Provide the [X, Y] coordinate of the cell's center where the given text is located.  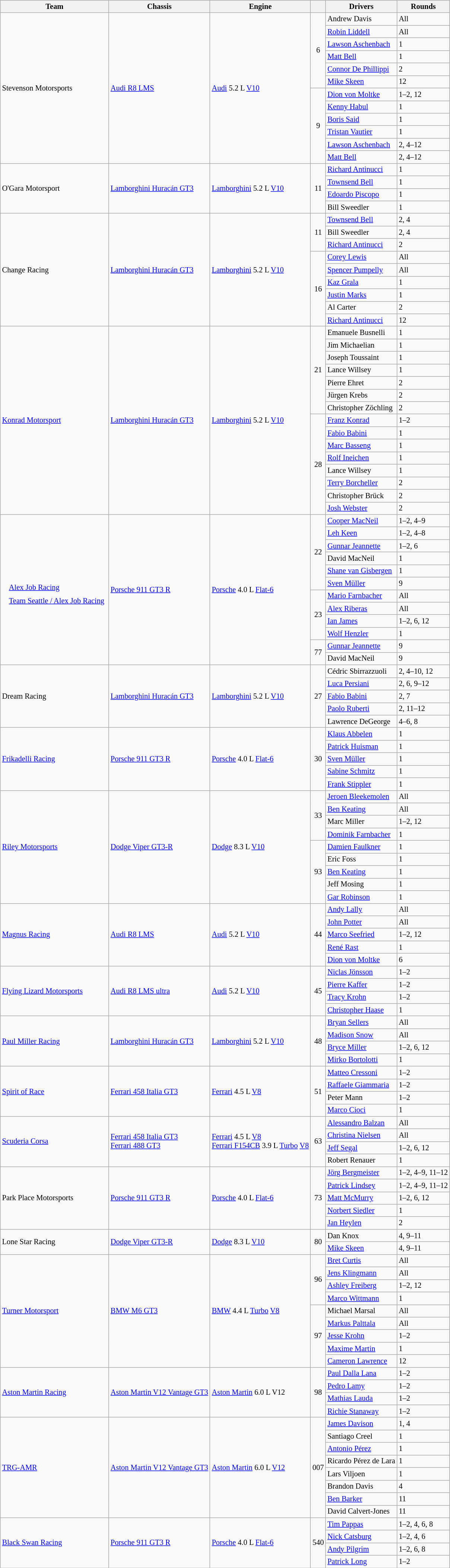
Marc Basseng [361, 445]
Alex Job Racing Team Seattle / Alex Job Racing [54, 589]
Edoardo Piscopo [361, 195]
51 [318, 1091]
Alessandro Balzan [361, 1123]
007 [318, 1467]
Change Racing [54, 270]
1, 4 [423, 1424]
80 [318, 1242]
77 [318, 652]
Robert Renauer [361, 1160]
Jesse Krohn [361, 1336]
Damien Faulkner [361, 847]
Kenny Habul [361, 107]
Dream Racing [54, 696]
Sabine Schmitz [361, 771]
Marco Wittmann [361, 1298]
Lawrence DeGeorge [361, 721]
Tristan Vautier [361, 132]
Christopher Zöchling [361, 408]
Jeroen Bleekemolen [361, 797]
Patrick Long [361, 1562]
33 [318, 815]
Marc Miller [361, 822]
Alex Job Racing [57, 588]
45 [318, 991]
Flying Lizard Motorsports [54, 991]
22 [318, 552]
Paul Miller Racing [54, 1041]
Jens Klingmann [361, 1273]
Robin Liddell [361, 32]
Team Seattle / Alex Job Racing [57, 601]
Andy Pilgrim [361, 1549]
Boris Said [361, 119]
Christina Nielsen [361, 1135]
Patrick Lindsey [361, 1185]
Cooper MacNeil [361, 521]
Marco Seefried [361, 935]
Paul Dalla Lana [361, 1373]
Peter Mann [361, 1097]
Frank Stippler [361, 784]
Christopher Brück [361, 496]
Cameron Lawrence [361, 1361]
Spencer Pumpelly [361, 270]
Team [54, 6]
Kaz Grala [361, 282]
Brandon Davis [361, 1486]
Niclas Jönsson [361, 972]
16 [318, 288]
Jan Heylen [361, 1223]
48 [318, 1041]
73 [318, 1198]
Pierre Ehret [361, 383]
Drivers [361, 6]
Christopher Haase [361, 1010]
Pedro Lamy [361, 1386]
Jeff Segal [361, 1148]
Eric Foss [361, 859]
Raffaele Giammaria [361, 1085]
Matt McMurry [361, 1198]
Stevenson Motorsports [54, 88]
Engine [260, 6]
Josh Webster [361, 508]
Park Place Motorsports [54, 1198]
Marco Cioci [361, 1110]
1–2, 6, 8 [423, 1549]
Frikadelli Racing [54, 759]
Andrew Davis [361, 19]
44 [318, 935]
Jim Michaelian [361, 345]
Lars Viljoen [361, 1474]
Antonio Pérez [361, 1449]
Ian James [361, 621]
Audi R8 LMS ultra [159, 991]
Al Carter [361, 307]
1–2, 6 [423, 546]
98 [318, 1392]
540 [318, 1543]
97 [318, 1336]
23 [318, 615]
Tracy Krohn [361, 997]
O'Gara Motorsport [54, 189]
BMW 4.4 L Turbo V8 [260, 1311]
Patrick Huisman [361, 746]
4–6, 8 [423, 721]
Black Swan Racing [54, 1543]
René Rast [361, 947]
Mario Farnbacher [361, 596]
Ben Barker [361, 1499]
Richie Stanaway [361, 1411]
Lone Star Racing [54, 1242]
21 [318, 370]
Ricardo Pérez de Lara [361, 1461]
Jürgen Krebs [361, 395]
Scuderia Corsa [54, 1142]
Emanuele Busnelli [361, 332]
27 [318, 696]
Magnus Racing [54, 935]
Corey Lewis [361, 257]
Nick Catsburg [361, 1536]
2, 11–12 [423, 709]
Ferrari 4.5 L V8 Ferrari F154CB 3.9 L Turbo V8 [260, 1142]
Rounds [423, 6]
Turner Motorsport [54, 1311]
Chassis [159, 6]
Gar Robinson [361, 897]
Bryce Miller [361, 1047]
Wolf Henzler [361, 633]
Spirit of Race [54, 1091]
Ferrari 458 Italia GT3 Ferrari 488 GT3 [159, 1142]
Mirko Bortolotti [361, 1060]
Norbert Siedler [361, 1210]
Bret Curtis [361, 1261]
1–2, 4–9 [423, 521]
Mathias Lauda [361, 1398]
2, 7 [423, 696]
Pierre Kaffer [361, 985]
Klaus Abbelen [361, 734]
David Calvert-Jones [361, 1511]
Shane van Gisbergen [361, 571]
Dominik Farnbacher [361, 834]
Jeff Mosing [361, 884]
Madison Snow [361, 1035]
Ashley Freiberg [361, 1286]
Rolf Ineichen [361, 458]
30 [318, 759]
Luca Persiani [361, 684]
Joseph Toussaint [361, 358]
Markus Palttala [361, 1323]
John Potter [361, 922]
96 [318, 1280]
Alex Riberas [361, 608]
2, 4–10, 12 [423, 671]
93 [318, 872]
1–2, 4, 6, 8 [423, 1524]
63 [318, 1142]
Konrad Motorsport [54, 420]
Terry Borcheller [361, 483]
Cédric Sbirrazzuoli [361, 671]
Bryan Sellers [361, 1022]
Connor De Phillippi [361, 69]
Michael Marsal [361, 1311]
28 [318, 464]
BMW M6 GT3 [159, 1311]
4 [423, 1486]
Aston Martin Racing [54, 1392]
Leh Keen [361, 533]
Jörg Bergmeister [361, 1173]
Matteo Cressoni [361, 1072]
1–2, 4, 6 [423, 1536]
TRG-AMR [54, 1467]
Ferrari 458 Italia GT3 [159, 1091]
Franz Konrad [361, 420]
Santiago Creel [361, 1436]
Tim Pappas [361, 1524]
Paolo Ruberti [361, 709]
1–2, 4–8 [423, 533]
Justin Marks [361, 295]
Ferrari 4.5 L V8 [260, 1091]
Andy Lally [361, 910]
Maxime Martin [361, 1349]
2, 6, 9–12 [423, 684]
James Davison [361, 1424]
Riley Motorsports [54, 847]
Dan Knox [361, 1236]
